Locate the cell with the specified text and output its [X, Y] center coordinate. 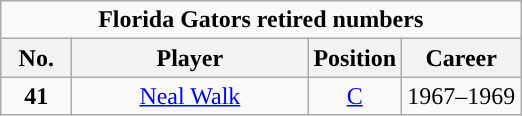
No. [36, 58]
1967–1969 [462, 96]
Position [355, 58]
C [355, 96]
Player [190, 58]
Florida Gators retired numbers [261, 20]
Neal Walk [190, 96]
Career [462, 58]
41 [36, 96]
